Return [x, y] of the center of cell containing provided text 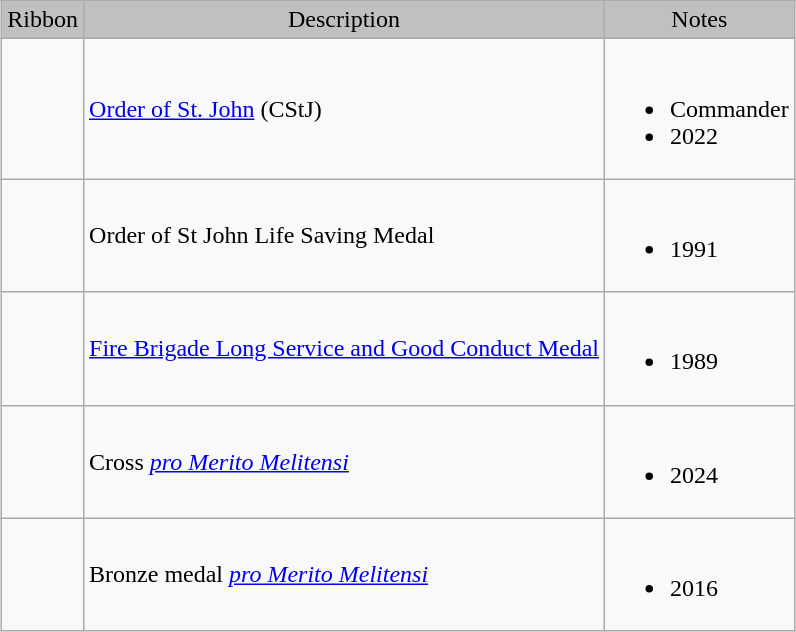
2024 [699, 462]
Ribbon [43, 20]
Order of St. John (CStJ) [344, 109]
Cross pro Merito Melitensi [344, 462]
Fire Brigade Long Service and Good Conduct Medal [344, 348]
1991 [699, 236]
1989 [699, 348]
Commander2022 [699, 109]
Description [344, 20]
Notes [699, 20]
Order of St John Life Saving Medal [344, 236]
Bronze medal pro Merito Melitensi [344, 574]
2016 [699, 574]
